Pinpoint the cell where the given text exists, returning its (x, y) midpoint coordinate. 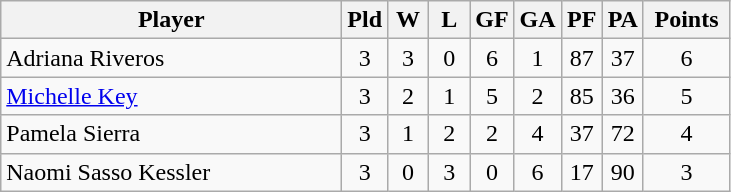
Adriana Riveros (172, 58)
Pamela Sierra (172, 134)
90 (622, 172)
Points (686, 20)
Pld (365, 20)
72 (622, 134)
36 (622, 96)
85 (582, 96)
L (450, 20)
Michelle Key (172, 96)
17 (582, 172)
PA (622, 20)
W (408, 20)
Naomi Sasso Kessler (172, 172)
PF (582, 20)
GF (492, 20)
GA (538, 20)
87 (582, 58)
Player (172, 20)
